Determine the [X, Y] coordinate at the center of the cell enclosing the given text.  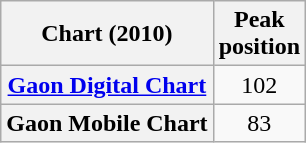
102 [259, 85]
Gaon Mobile Chart [107, 123]
Chart (2010) [107, 34]
Gaon Digital Chart [107, 85]
83 [259, 123]
Peakposition [259, 34]
